Detect which cell encompasses the target text, then output its (x, y) center coordinate. 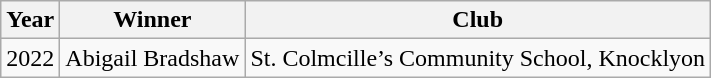
Abigail Bradshaw (152, 58)
2022 (30, 58)
Winner (152, 20)
Club (478, 20)
St. Colmcille’s Community School, Knocklyon (478, 58)
Year (30, 20)
